Search for the cell housing the specified text and yield its (X, Y) center coordinate. 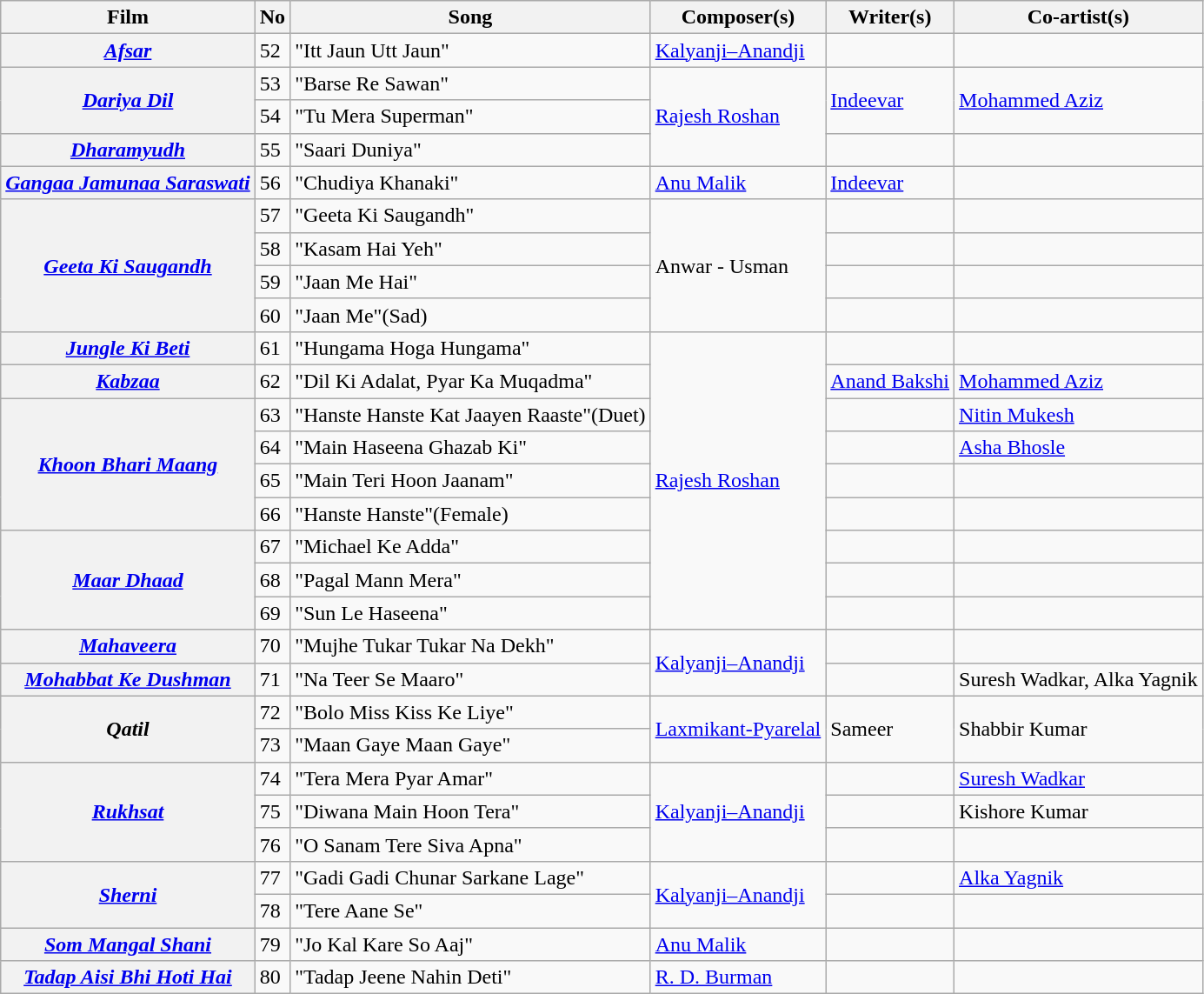
Mohabbat Ke Dushman (128, 679)
"Bolo Miss Kiss Ke Liye" (471, 712)
59 (272, 282)
Suresh Wadkar, Alka Yagnik (1079, 679)
Dariya Dil (128, 100)
Asha Bhosle (1079, 448)
Nitin Mukesh (1079, 415)
Sherni (128, 894)
"Kasam Hai Yeh" (471, 249)
Mahaveera (128, 646)
"Jo Kal Kare So Aaj" (471, 944)
73 (272, 745)
76 (272, 844)
Composer(s) (738, 17)
"Gadi Gadi Chunar Sarkane Lage" (471, 877)
Suresh Wadkar (1079, 778)
68 (272, 580)
"Saari Duniya" (471, 150)
75 (272, 811)
Shabbir Kumar (1079, 729)
Kishore Kumar (1079, 811)
Alka Yagnik (1079, 877)
"Tadap Jeene Nahin Deti" (471, 977)
74 (272, 778)
"Hanste Hanste Kat Jaayen Raaste"(Duet) (471, 415)
"Geeta Ki Saugandh" (471, 216)
No (272, 17)
Co-artist(s) (1079, 17)
71 (272, 679)
58 (272, 249)
64 (272, 448)
65 (272, 481)
62 (272, 381)
"Maan Gaye Maan Gaye" (471, 745)
"Tu Mera Superman" (471, 117)
"Hungama Hoga Hungama" (471, 348)
79 (272, 944)
Jungle Ki Beti (128, 348)
"Itt Jaun Utt Jaun" (471, 50)
70 (272, 646)
Laxmikant-Pyarelal (738, 729)
"Mujhe Tukar Tukar Na Dekh" (471, 646)
55 (272, 150)
56 (272, 183)
67 (272, 547)
80 (272, 977)
"Barse Re Sawan" (471, 83)
Kabzaa (128, 381)
"Tera Mera Pyar Amar" (471, 778)
"Dil Ki Adalat, Pyar Ka Muqadma" (471, 381)
R. D. Burman (738, 977)
"Sun Le Haseena" (471, 613)
61 (272, 348)
53 (272, 83)
"Jaan Me"(Sad) (471, 315)
Rukhsat (128, 811)
Tadap Aisi Bhi Hoti Hai (128, 977)
"Main Haseena Ghazab Ki" (471, 448)
Som Mangal Shani (128, 944)
"Hanste Hanste"(Female) (471, 514)
"Diwana Main Hoon Tera" (471, 811)
60 (272, 315)
"O Sanam Tere Siva Apna" (471, 844)
Khoon Bhari Maang (128, 464)
Sameer (890, 729)
77 (272, 877)
Anand Bakshi (890, 381)
Song (471, 17)
"Chudiya Khanaki" (471, 183)
"Pagal Mann Mera" (471, 580)
"Tere Aane Se" (471, 911)
"Jaan Me Hai" (471, 282)
Dharamyudh (128, 150)
69 (272, 613)
63 (272, 415)
57 (272, 216)
Gangaa Jamunaa Saraswati (128, 183)
Afsar (128, 50)
78 (272, 911)
66 (272, 514)
72 (272, 712)
Qatil (128, 729)
Geeta Ki Saugandh (128, 265)
"Na Teer Se Maaro" (471, 679)
Film (128, 17)
Maar Dhaad (128, 580)
52 (272, 50)
Anwar - Usman (738, 265)
"Main Teri Hoon Jaanam" (471, 481)
54 (272, 117)
Writer(s) (890, 17)
"Michael Ke Adda" (471, 547)
